Pinpoint the cell where the given text exists, returning its [X, Y] midpoint coordinate. 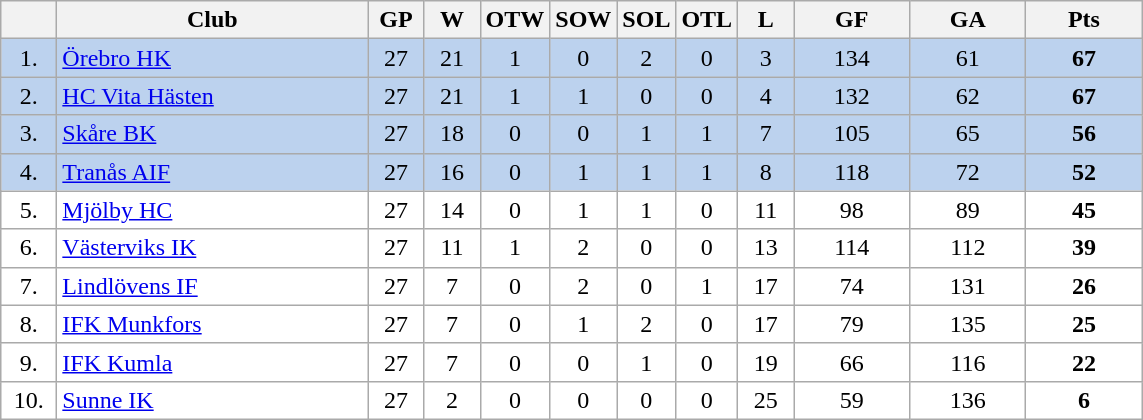
14 [452, 210]
5. [29, 210]
66 [852, 362]
19 [766, 362]
Pts [1084, 20]
52 [1084, 172]
7. [29, 286]
IFK Munkfors [212, 324]
131 [968, 286]
6. [29, 248]
W [452, 20]
132 [852, 96]
9. [29, 362]
74 [852, 286]
116 [968, 362]
26 [1084, 286]
45 [1084, 210]
Mjölby HC [212, 210]
Örebro HK [212, 58]
79 [852, 324]
118 [852, 172]
1. [29, 58]
Västerviks IK [212, 248]
2. [29, 96]
10. [29, 400]
39 [1084, 248]
134 [852, 58]
4 [766, 96]
13 [766, 248]
Tranås AIF [212, 172]
136 [968, 400]
22 [1084, 362]
4. [29, 172]
105 [852, 134]
SOW [584, 20]
62 [968, 96]
98 [852, 210]
61 [968, 58]
6 [1084, 400]
Skåre BK [212, 134]
114 [852, 248]
GP [396, 20]
3 [766, 58]
8. [29, 324]
8 [766, 172]
135 [968, 324]
72 [968, 172]
GA [968, 20]
59 [852, 400]
16 [452, 172]
112 [968, 248]
OTL [707, 20]
SOL [646, 20]
HC Vita Hästen [212, 96]
Sunne IK [212, 400]
OTW [515, 20]
65 [968, 134]
56 [1084, 134]
Lindlövens IF [212, 286]
GF [852, 20]
3. [29, 134]
18 [452, 134]
L [766, 20]
89 [968, 210]
IFK Kumla [212, 362]
Club [212, 20]
